Find where the given text appears and provide that cell's center as [x, y] coordinate. 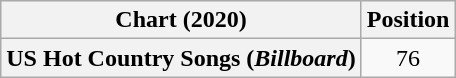
US Hot Country Songs (Billboard) [181, 58]
Position [408, 20]
76 [408, 58]
Chart (2020) [181, 20]
